For the text-containing cell, return its midpoint in (x, y) coordinate format. 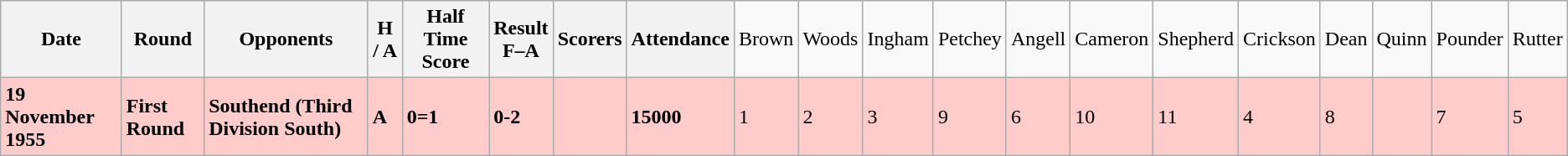
Opponents (286, 39)
A (385, 117)
0-2 (521, 117)
Shepherd (1196, 39)
Attendance (680, 39)
Rutter (1538, 39)
Southend (Third Division South) (286, 117)
10 (1112, 117)
15000 (680, 117)
Crickson (1280, 39)
3 (898, 117)
Pounder (1469, 39)
Angell (1038, 39)
11 (1196, 117)
6 (1038, 117)
8 (1346, 117)
Date (61, 39)
H / A (385, 39)
7 (1469, 117)
Quinn (1402, 39)
Petchey (970, 39)
19 November 1955 (61, 117)
9 (970, 117)
Ingham (898, 39)
Dean (1346, 39)
Half Time Score (446, 39)
Round (162, 39)
Scorers (590, 39)
Cameron (1112, 39)
ResultF–A (521, 39)
Brown (766, 39)
4 (1280, 117)
0=1 (446, 117)
5 (1538, 117)
1 (766, 117)
Woods (831, 39)
First Round (162, 117)
2 (831, 117)
